Return the (X, Y) coordinate for the center point of the cell that contains the specified text.  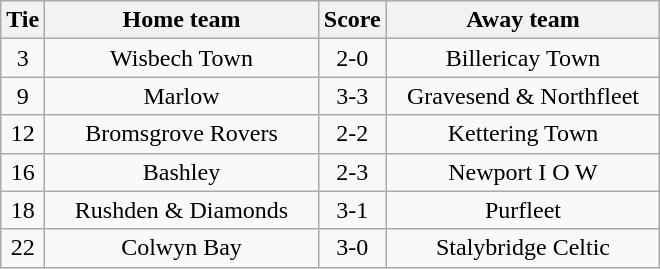
22 (23, 248)
3 (23, 58)
Tie (23, 20)
Kettering Town (523, 134)
Home team (182, 20)
12 (23, 134)
3-0 (352, 248)
3-1 (352, 210)
9 (23, 96)
Newport I O W (523, 172)
Billericay Town (523, 58)
Purfleet (523, 210)
Score (352, 20)
Wisbech Town (182, 58)
Away team (523, 20)
Rushden & Diamonds (182, 210)
Bromsgrove Rovers (182, 134)
16 (23, 172)
2-3 (352, 172)
3-3 (352, 96)
Marlow (182, 96)
Gravesend & Northfleet (523, 96)
Colwyn Bay (182, 248)
Stalybridge Celtic (523, 248)
Bashley (182, 172)
2-0 (352, 58)
2-2 (352, 134)
18 (23, 210)
